Extract the (X, Y) coordinate from the center of the cell holding the provided text.  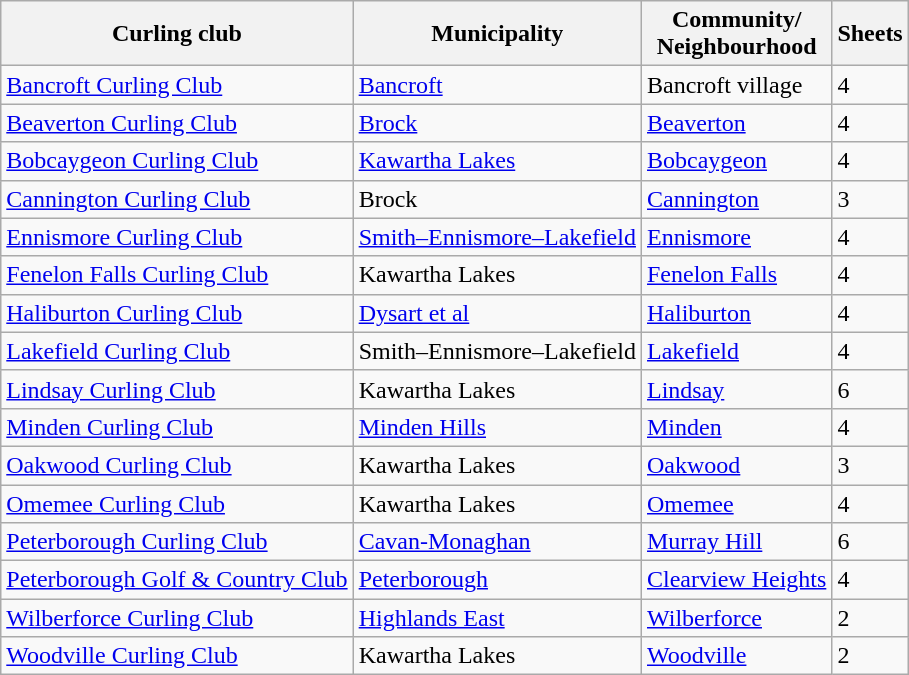
Omemee (736, 503)
Minden Hills (497, 427)
Lindsay (736, 389)
Lindsay Curling Club (177, 389)
Peterborough Golf & Country Club (177, 580)
Dysart et al (497, 313)
Wilberforce Curling Club (177, 618)
Wilberforce (736, 618)
Highlands East (497, 618)
Minden Curling Club (177, 427)
Minden (736, 427)
Omemee Curling Club (177, 503)
Oakwood Curling Club (177, 465)
Murray Hill (736, 542)
Beaverton (736, 123)
Cavan-Monaghan (497, 542)
Municipality (497, 34)
Peterborough (497, 580)
Cannington (736, 199)
Bancroft Curling Club (177, 85)
Fenelon Falls (736, 275)
Bancroft village (736, 85)
Curling club (177, 34)
Bobcaygeon Curling Club (177, 161)
Oakwood (736, 465)
Haliburton (736, 313)
Ennismore Curling Club (177, 237)
Community/Neighbourhood (736, 34)
Clearview Heights (736, 580)
Sheets (870, 34)
Ennismore (736, 237)
Bobcaygeon (736, 161)
Lakefield (736, 351)
Beaverton Curling Club (177, 123)
Woodville (736, 656)
Fenelon Falls Curling Club (177, 275)
Bancroft (497, 85)
Haliburton Curling Club (177, 313)
Cannington Curling Club (177, 199)
Woodville Curling Club (177, 656)
Peterborough Curling Club (177, 542)
Lakefield Curling Club (177, 351)
